Find where the given text appears and provide that cell's center as [x, y] coordinate. 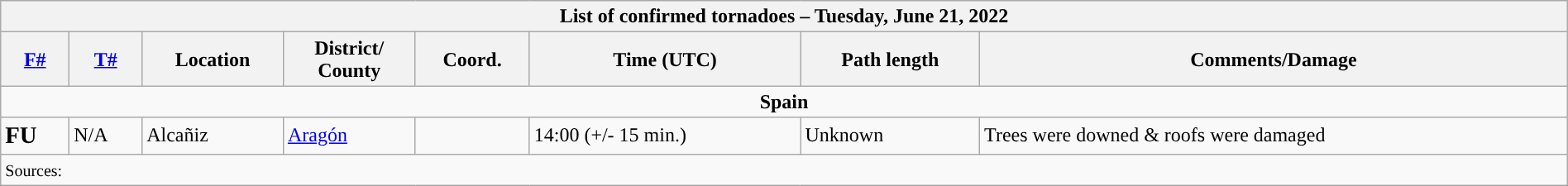
Spain [784, 102]
N/A [106, 136]
Location [213, 60]
F# [35, 60]
District/County [349, 60]
Aragón [349, 136]
FU [35, 136]
T# [106, 60]
Sources: [784, 169]
Coord. [472, 60]
Alcañiz [213, 136]
Comments/Damage [1274, 60]
Path length [890, 60]
Unknown [890, 136]
14:00 (+/- 15 min.) [665, 136]
Trees were downed & roofs were damaged [1274, 136]
List of confirmed tornadoes – Tuesday, June 21, 2022 [784, 17]
Time (UTC) [665, 60]
